Detect which cell encompasses the target text, then output its [X, Y] center coordinate. 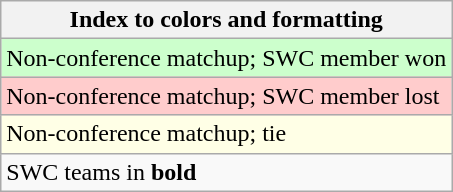
Non-conference matchup; SWC member lost [226, 96]
Non-conference matchup; tie [226, 134]
Index to colors and formatting [226, 20]
SWC teams in bold [226, 172]
Non-conference matchup; SWC member won [226, 58]
